Determine the [X, Y] coordinate at the center of the cell enclosing the given text.  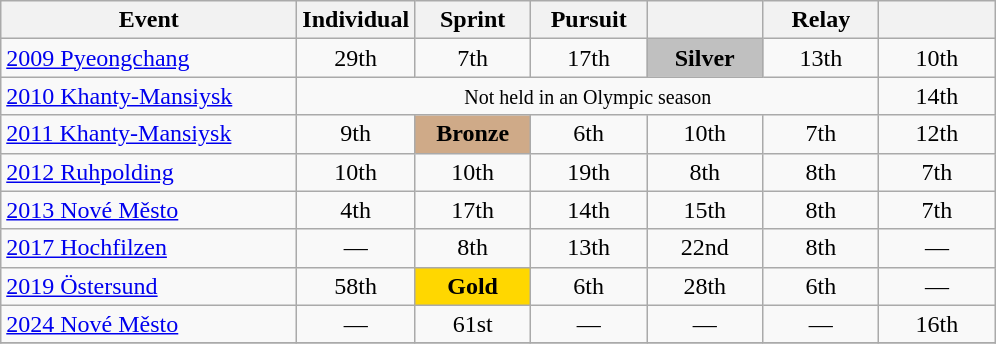
Individual [356, 20]
Silver [705, 58]
Gold [473, 286]
2010 Khanty-Mansiysk [149, 96]
2017 Hochfilzen [149, 248]
2013 Nové Město [149, 210]
2024 Nové Město [149, 324]
61st [473, 324]
29th [356, 58]
Sprint [473, 20]
28th [705, 286]
2019 Östersund [149, 286]
Not held in an Olympic season [588, 96]
58th [356, 286]
15th [705, 210]
22nd [705, 248]
Event [149, 20]
Pursuit [589, 20]
Relay [821, 20]
9th [356, 134]
16th [937, 324]
2012 Ruhpolding [149, 172]
2009 Pyeongchang [149, 58]
12th [937, 134]
Bronze [473, 134]
4th [356, 210]
2011 Khanty-Mansiysk [149, 134]
19th [589, 172]
